Capture the cell that displays the provided text and extract its [x, y] central coordinate. 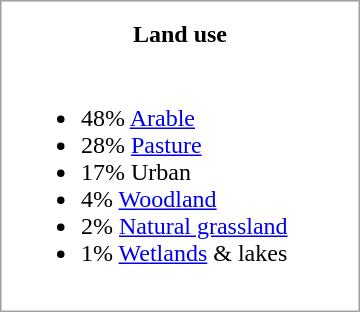
48% Arable28% Pasture17% Urban4% Woodland2% Natural grassland1% Wetlands & lakes [180, 172]
Land use [180, 35]
